Scan for the cell matching the given text and deliver its (x, y) coordinate at center. 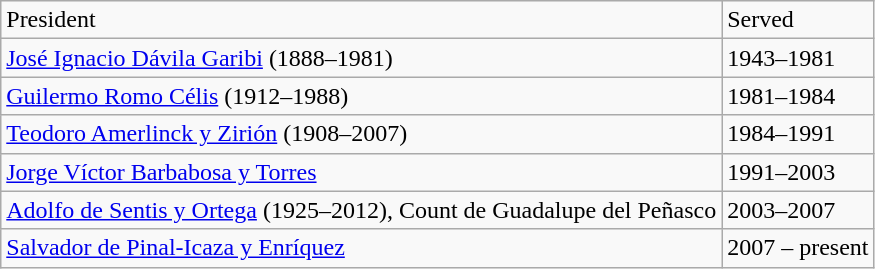
Guilermo Romo Célis (1912–1988) (362, 96)
Adolfo de Sentis y Ortega (1925–2012), Count de Guadalupe del Peñasco (362, 210)
Salvador de Pinal-Icaza y Enríquez (362, 248)
1991–2003 (798, 172)
President (362, 20)
Jorge Víctor Barbabosa y Torres (362, 172)
1984–1991 (798, 134)
2003–2007 (798, 210)
1943–1981 (798, 58)
2007 – present (798, 248)
José Ignacio Dávila Garibi (1888–1981) (362, 58)
1981–1984 (798, 96)
Teodoro Amerlinck y Zirión (1908–2007) (362, 134)
Served (798, 20)
